From the cell containing the given text, extract its center point as (x, y) coordinate. 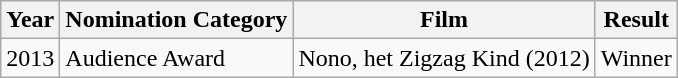
Nono, het Zigzag Kind (2012) (444, 58)
Audience Award (176, 58)
Winner (636, 58)
Film (444, 20)
Year (30, 20)
2013 (30, 58)
Nomination Category (176, 20)
Result (636, 20)
